Identify which cell holds the provided text, then report its (x, y) central coordinate. 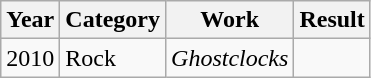
Year (30, 20)
Category (113, 20)
2010 (30, 58)
Result (332, 20)
Ghostclocks (230, 58)
Work (230, 20)
Rock (113, 58)
